Return the [X, Y] coordinate for the center point of the cell that contains the specified text.  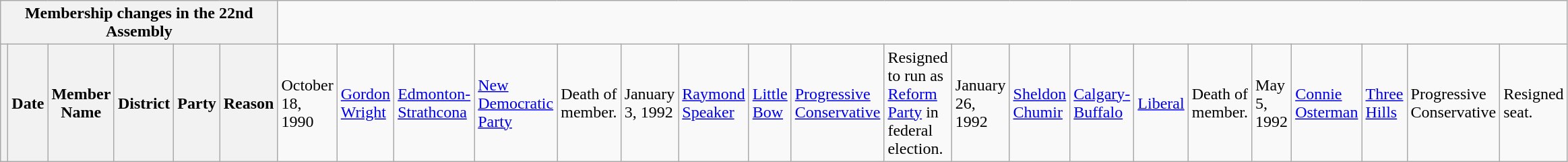
Gordon Wright [365, 103]
Membership changes in the 22nd Assembly [139, 23]
May 5, 1992 [1272, 103]
October 18, 1990 [307, 103]
Resigned seat. [1534, 103]
January 26, 1992 [980, 103]
Member Name [81, 103]
Raymond Speaker [714, 103]
Liberal [1161, 103]
January 3, 1992 [650, 103]
Date [28, 103]
Three Hills [1384, 103]
Little Bow [770, 103]
Reason [249, 103]
Sheldon Chumir [1040, 103]
Connie Osterman [1327, 103]
District [144, 103]
New Democratic Party [516, 103]
Party [197, 103]
Resigned to run as Reform Party in federal election. [918, 103]
Calgary-Buffalo [1102, 103]
Edmonton-Strathcona [434, 103]
